Identify which cell holds the provided text, then report its (X, Y) central coordinate. 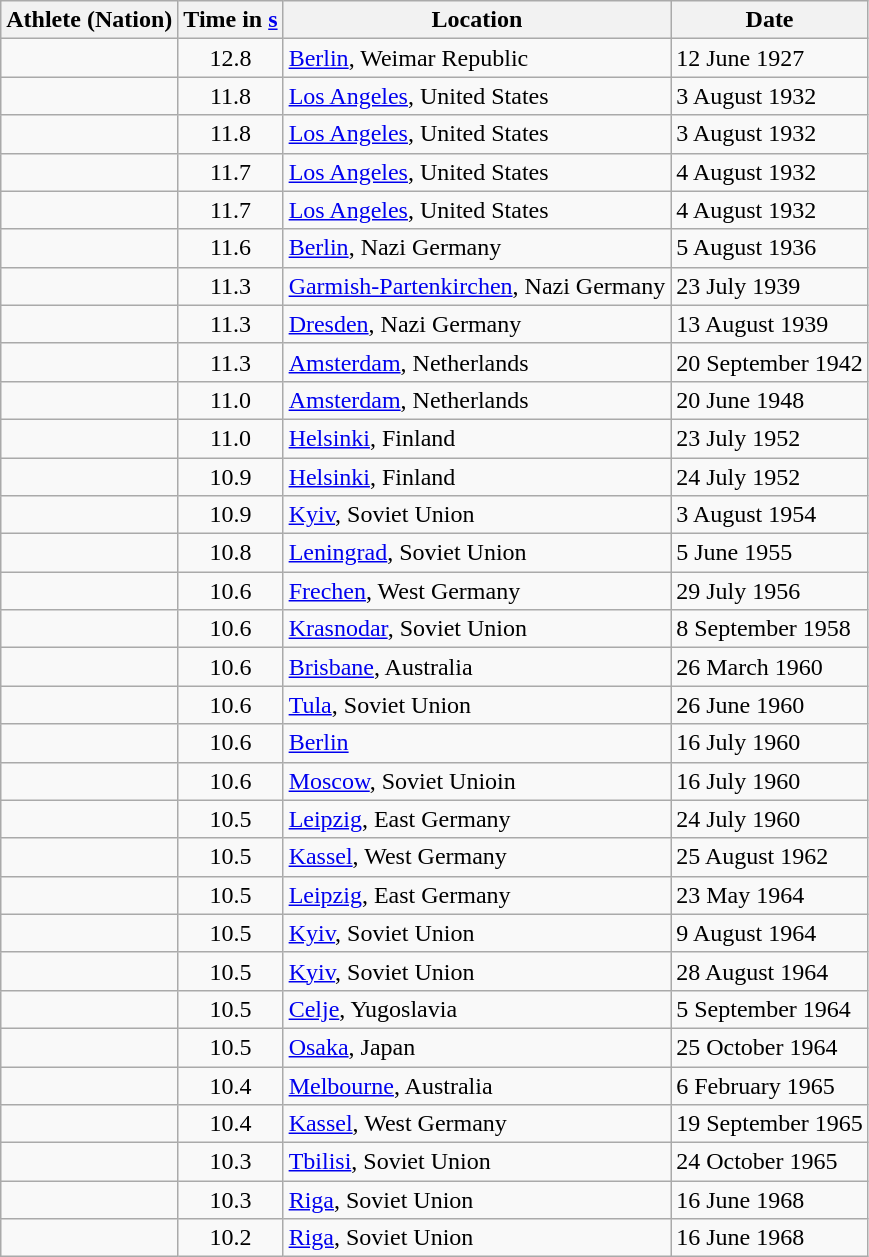
Frechen, West Germany (477, 591)
20 September 1942 (770, 362)
8 September 1958 (770, 629)
Celje, Yugoslavia (477, 1009)
Tbilisi, Soviet Union (477, 1162)
29 July 1956 (770, 591)
5 September 1964 (770, 1009)
26 June 1960 (770, 705)
23 July 1952 (770, 438)
12 June 1927 (770, 58)
13 August 1939 (770, 324)
Berlin (477, 743)
23 May 1964 (770, 895)
Garmish-Partenkirchen, Nazi Germany (477, 286)
5 August 1936 (770, 248)
19 September 1965 (770, 1124)
11.6 (230, 248)
10.2 (230, 1238)
Dresden, Nazi Germany (477, 324)
3 August 1954 (770, 515)
28 August 1964 (770, 971)
Osaka, Japan (477, 1047)
Date (770, 20)
Time in s (230, 20)
Berlin, Nazi Germany (477, 248)
26 March 1960 (770, 667)
Berlin, Weimar Republic (477, 58)
6 February 1965 (770, 1085)
20 June 1948 (770, 400)
25 August 1962 (770, 857)
Moscow, Soviet Unioin (477, 781)
Krasnodar, Soviet Union (477, 629)
10.8 (230, 553)
Location (477, 20)
24 July 1952 (770, 477)
24 July 1960 (770, 819)
25 October 1964 (770, 1047)
5 June 1955 (770, 553)
24 October 1965 (770, 1162)
Leningrad, Soviet Union (477, 553)
Tula, Soviet Union (477, 705)
9 August 1964 (770, 933)
23 July 1939 (770, 286)
12.8 (230, 58)
Melbourne, Australia (477, 1085)
Athlete (Nation) (90, 20)
Brisbane, Australia (477, 667)
